From the cell containing the given text, extract its center point as [X, Y] coordinate. 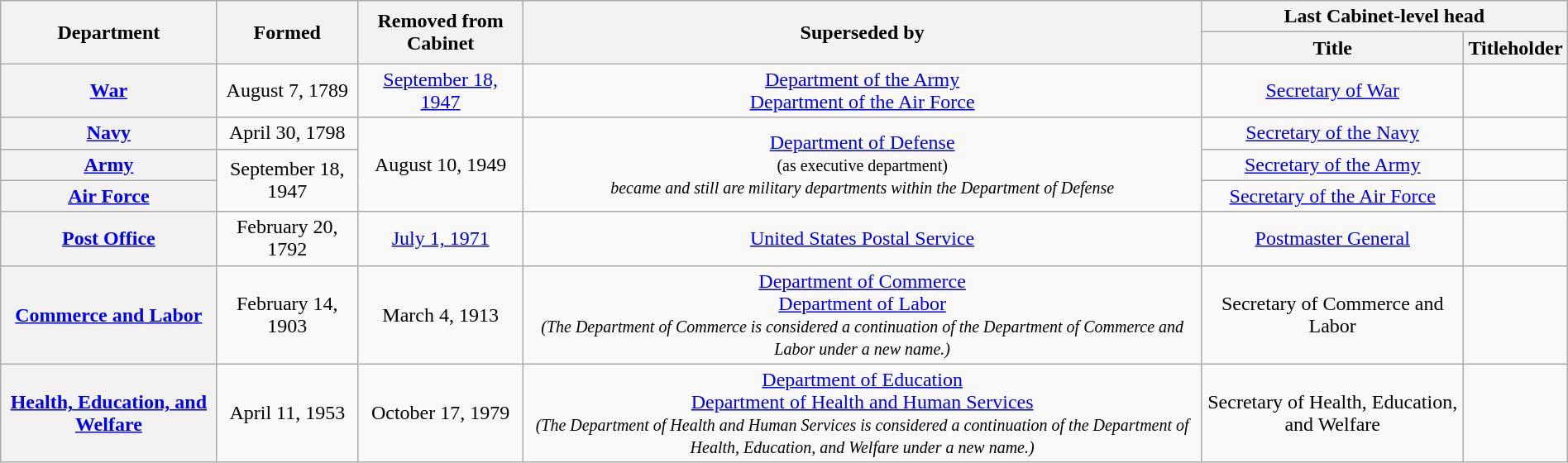
October 17, 1979 [441, 413]
Title [1333, 48]
Secretary of the Navy [1333, 133]
July 1, 1971 [441, 238]
Formed [288, 32]
February 14, 1903 [288, 314]
April 11, 1953 [288, 413]
Last Cabinet-level head [1384, 17]
Air Force [109, 196]
Removed from Cabinet [441, 32]
Department of the ArmyDepartment of the Air Force [863, 91]
August 10, 1949 [441, 165]
Titleholder [1515, 48]
Superseded by [863, 32]
War [109, 91]
Department of Defense(as executive department)became and still are military departments within the Department of Defense [863, 165]
April 30, 1798 [288, 133]
Secretary of the Army [1333, 165]
Health, Education, and Welfare [109, 413]
Secretary of Commerce and Labor [1333, 314]
Navy [109, 133]
United States Postal Service [863, 238]
Army [109, 165]
August 7, 1789 [288, 91]
Secretary of Health, Education, and Welfare [1333, 413]
February 20, 1792 [288, 238]
Secretary of War [1333, 91]
Secretary of the Air Force [1333, 196]
March 4, 1913 [441, 314]
Department [109, 32]
Postmaster General [1333, 238]
Commerce and Labor [109, 314]
Post Office [109, 238]
